Return (x, y) of the center of cell containing provided text 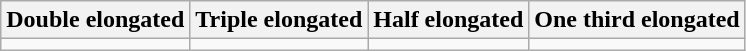
Double elongated (96, 20)
One third elongated (637, 20)
Half elongated (448, 20)
Triple elongated (279, 20)
